Return the [X, Y] coordinate for the center point of the cell that contains the specified text.  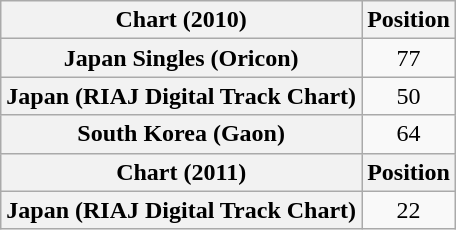
64 [409, 134]
22 [409, 210]
77 [409, 58]
Japan Singles (Oricon) [182, 58]
Chart (2011) [182, 172]
South Korea (Gaon) [182, 134]
Chart (2010) [182, 20]
50 [409, 96]
